Provide the (X, Y) coordinate of the cell's center where the given text is located.  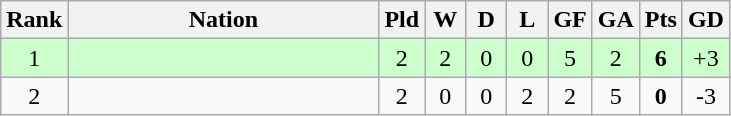
D (486, 20)
Nation (224, 20)
GA (616, 20)
6 (660, 58)
W (446, 20)
Rank (34, 20)
GD (706, 20)
L (528, 20)
1 (34, 58)
-3 (706, 96)
Pld (402, 20)
GF (570, 20)
+3 (706, 58)
Pts (660, 20)
